Identify which cell holds the provided text, then report its (X, Y) central coordinate. 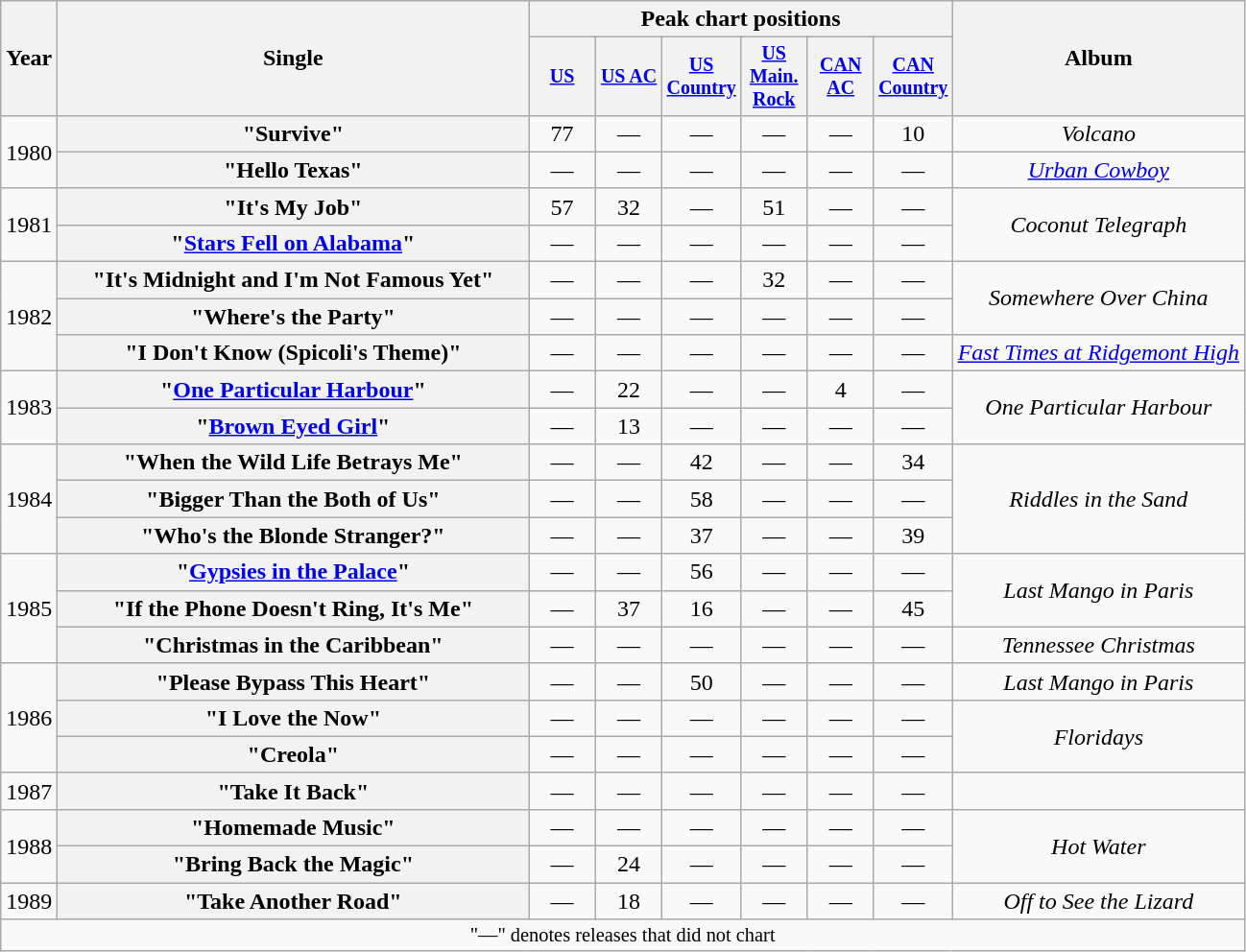
"Bring Back the Magic" (294, 865)
4 (841, 390)
"Hello Texas" (294, 170)
"Gypsies in the Palace" (294, 572)
56 (702, 572)
16 (702, 608)
CAN Country (913, 77)
"It's Midnight and I'm Not Famous Yet" (294, 280)
50 (702, 681)
34 (913, 463)
"I Love the Now" (294, 718)
"Christmas in the Caribbean" (294, 645)
1988 (29, 845)
"Creola" (294, 754)
US Main. Rock (774, 77)
US Country (702, 77)
Year (29, 59)
1983 (29, 408)
Somewhere Over China (1098, 298)
"Please Bypass This Heart" (294, 681)
24 (628, 865)
13 (628, 426)
"Bigger Than the Both of Us" (294, 499)
1981 (29, 225)
Album (1098, 59)
Urban Cowboy (1098, 170)
"It's My Job" (294, 206)
51 (774, 206)
Tennessee Christmas (1098, 645)
39 (913, 535)
57 (563, 206)
"Survive" (294, 133)
42 (702, 463)
1985 (29, 608)
1982 (29, 317)
Off to See the Lizard (1098, 901)
US (563, 77)
1989 (29, 901)
Peak chart positions (741, 19)
Riddles in the Sand (1098, 499)
"Brown Eyed Girl" (294, 426)
"Homemade Music" (294, 827)
"Take It Back" (294, 791)
Single (294, 59)
Hot Water (1098, 845)
22 (628, 390)
1986 (29, 718)
1984 (29, 499)
CAN AC (841, 77)
US AC (628, 77)
Coconut Telegraph (1098, 225)
"Take Another Road" (294, 901)
Volcano (1098, 133)
"One Particular Harbour" (294, 390)
One Particular Harbour (1098, 408)
"Stars Fell on Alabama" (294, 243)
"Where's the Party" (294, 317)
"When the Wild Life Betrays Me" (294, 463)
77 (563, 133)
"I Don't Know (Spicoli's Theme)" (294, 353)
"If the Phone Doesn't Ring, It's Me" (294, 608)
Floridays (1098, 736)
1980 (29, 152)
Fast Times at Ridgemont High (1098, 353)
10 (913, 133)
"—" denotes releases that did not chart (623, 936)
1987 (29, 791)
45 (913, 608)
"Who's the Blonde Stranger?" (294, 535)
18 (628, 901)
58 (702, 499)
